Return the [x, y] coordinate for the center point of the cell that contains the specified text.  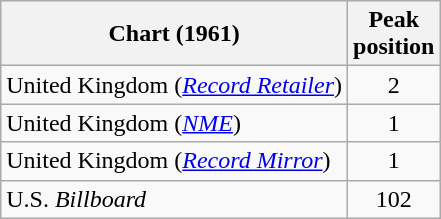
U.S. Billboard [174, 199]
102 [394, 199]
Chart (1961) [174, 34]
Peakposition [394, 34]
United Kingdom (Record Mirror) [174, 161]
United Kingdom (NME) [174, 123]
United Kingdom (Record Retailer) [174, 85]
2 [394, 85]
